Locate the cell with the specified text and output its [x, y] center coordinate. 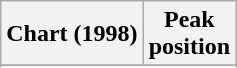
Chart (1998) [72, 34]
Peakposition [189, 34]
